Extract the [X, Y] coordinate from the center of the cell holding the provided text.  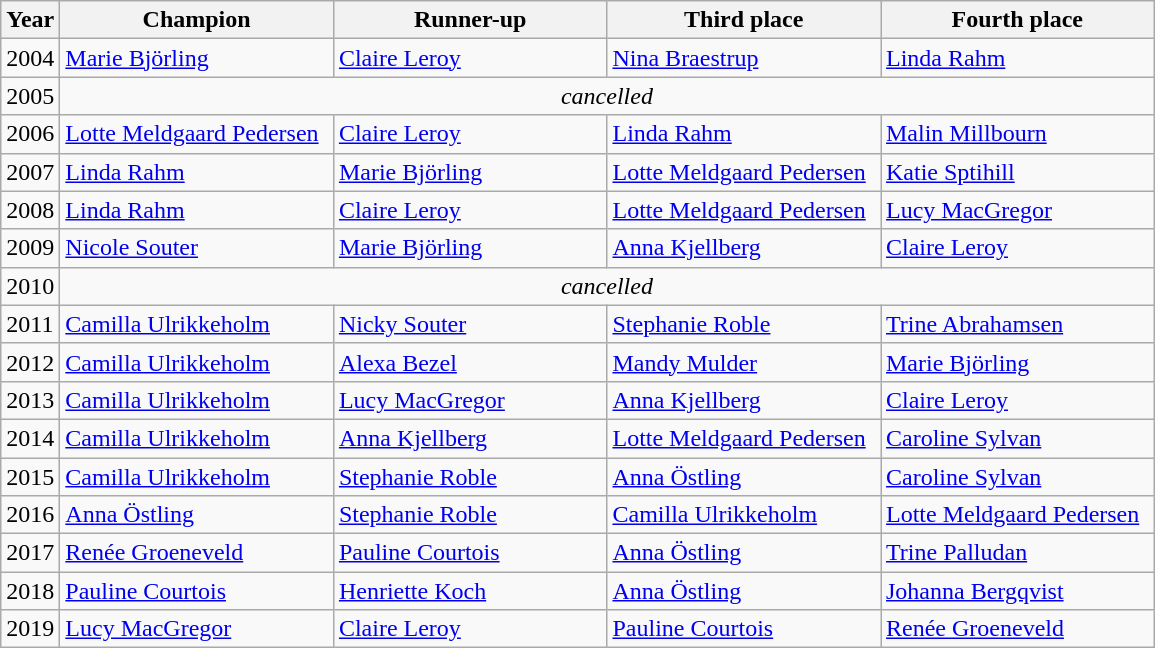
Katie Sptihill [1017, 172]
2010 [30, 286]
2016 [30, 515]
Johanna Bergqvist [1017, 591]
Nicole Souter [197, 248]
Trine Abrahamsen [1017, 324]
2005 [30, 96]
2004 [30, 58]
Nina Braestrup [744, 58]
2019 [30, 629]
2006 [30, 134]
2014 [30, 438]
Mandy Mulder [744, 362]
Fourth place [1017, 20]
Year [30, 20]
2008 [30, 210]
Champion [197, 20]
Runner-up [470, 20]
2017 [30, 553]
Trine Palludan [1017, 553]
2018 [30, 591]
2009 [30, 248]
2011 [30, 324]
Malin Millbourn [1017, 134]
2015 [30, 477]
2007 [30, 172]
2012 [30, 362]
Alexa Bezel [470, 362]
2013 [30, 400]
Third place [744, 20]
Nicky Souter [470, 324]
Henriette Koch [470, 591]
